Provide the (x, y) coordinate of the cell's center where the given text is located.  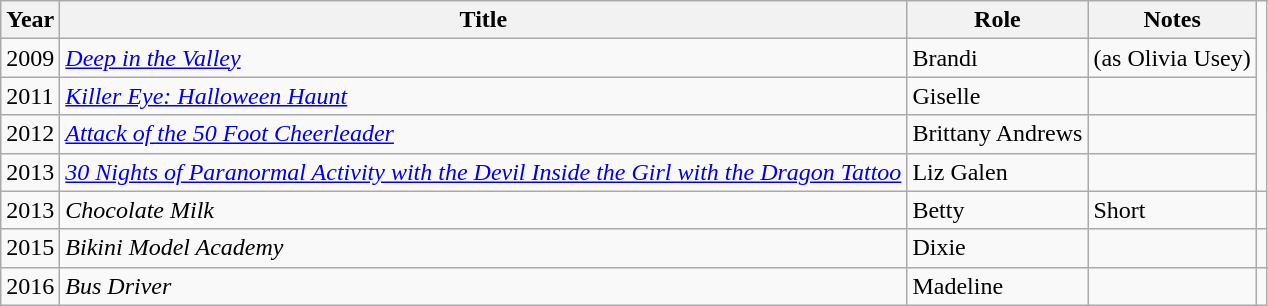
Madeline (998, 286)
Giselle (998, 96)
Bus Driver (484, 286)
(as Olivia Usey) (1172, 58)
Short (1172, 210)
Killer Eye: Halloween Haunt (484, 96)
Title (484, 20)
Brittany Andrews (998, 134)
Attack of the 50 Foot Cheerleader (484, 134)
2009 (30, 58)
Bikini Model Academy (484, 248)
Notes (1172, 20)
Betty (998, 210)
Deep in the Valley (484, 58)
Year (30, 20)
2016 (30, 286)
2011 (30, 96)
2015 (30, 248)
Role (998, 20)
2012 (30, 134)
Brandi (998, 58)
Liz Galen (998, 172)
30 Nights of Paranormal Activity with the Devil Inside the Girl with the Dragon Tattoo (484, 172)
Chocolate Milk (484, 210)
Dixie (998, 248)
